Pinpoint the cell where the given text exists, returning its (X, Y) midpoint coordinate. 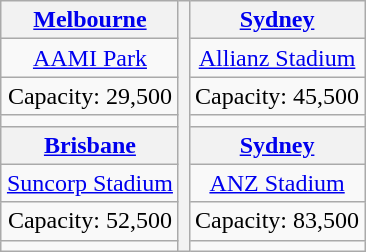
Brisbane (90, 145)
AAMI Park (90, 58)
Melbourne (90, 20)
Capacity: 52,500 (90, 221)
Suncorp Stadium (90, 183)
Capacity: 45,500 (278, 96)
ANZ Stadium (278, 183)
Capacity: 83,500 (278, 221)
Capacity: 29,500 (90, 96)
Allianz Stadium (278, 58)
